Determine the [x, y] coordinate at the center of the cell enclosing the given text.  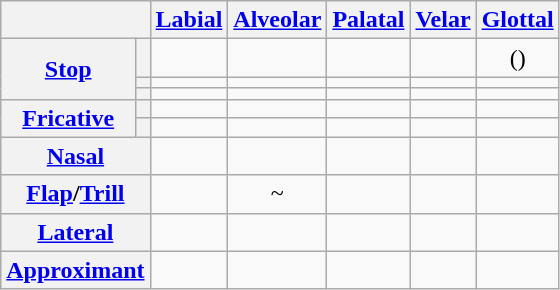
Alveolar [278, 20]
Stop [68, 69]
Glottal [518, 20]
() [518, 58]
Labial [189, 20]
Nasal [76, 156]
~ [278, 194]
Lateral [76, 232]
Palatal [368, 20]
Approximant [76, 270]
Fricative [68, 118]
Velar [443, 20]
Flap/Trill [76, 194]
